Identify which cell holds the provided text, then report its (X, Y) central coordinate. 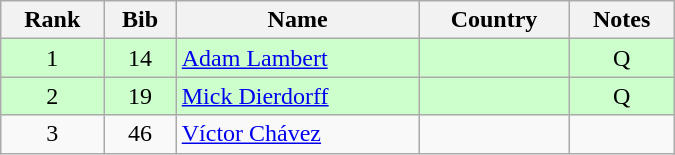
14 (140, 58)
Country (494, 20)
19 (140, 96)
Name (298, 20)
2 (52, 96)
1 (52, 58)
Mick Dierdorff (298, 96)
Adam Lambert (298, 58)
Notes (622, 20)
3 (52, 134)
Rank (52, 20)
46 (140, 134)
Víctor Chávez (298, 134)
Bib (140, 20)
